Scan for the cell matching the given text and deliver its [x, y] coordinate at center. 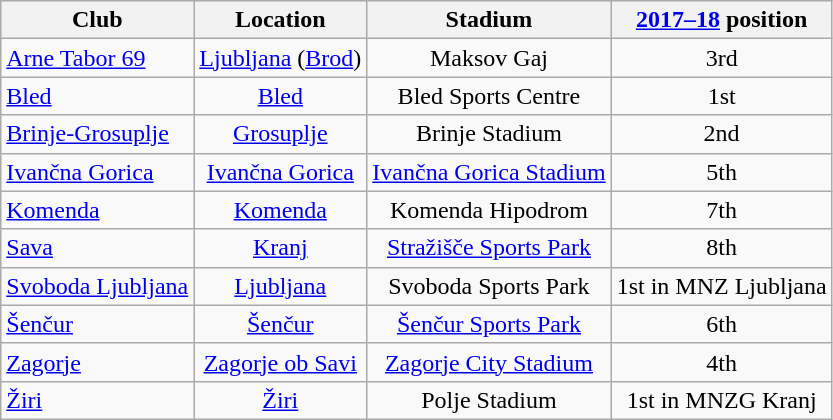
1st in MNZ Ljubljana [722, 286]
3rd [722, 58]
7th [722, 210]
Zagorje [98, 362]
Komenda Hipodrom [489, 210]
Stadium [489, 20]
Brinje Stadium [489, 134]
2nd [722, 134]
Bled Sports Centre [489, 96]
Zagorje City Stadium [489, 362]
2017–18 position [722, 20]
6th [722, 324]
Ivančna Gorica Stadium [489, 172]
Zagorje ob Savi [280, 362]
Sava [98, 248]
1st [722, 96]
Club [98, 20]
Ljubljana [280, 286]
Grosuplje [280, 134]
Ljubljana (Brod) [280, 58]
Stražišče Sports Park [489, 248]
4th [722, 362]
5th [722, 172]
Polje Stadium [489, 400]
Kranj [280, 248]
Svoboda Ljubljana [98, 286]
Šenčur Sports Park [489, 324]
1st in MNZG Kranj [722, 400]
8th [722, 248]
Brinje-Grosuplje [98, 134]
Location [280, 20]
Arne Tabor 69 [98, 58]
Svoboda Sports Park [489, 286]
Maksov Gaj [489, 58]
